Return [x, y] of the center of cell containing provided text 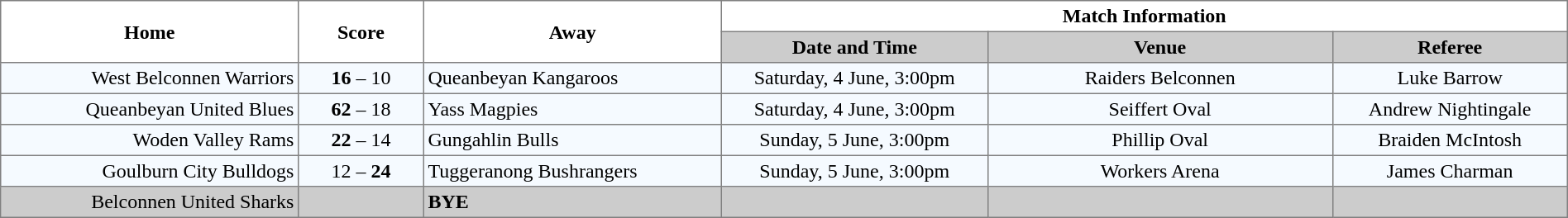
Luke Barrow [1450, 78]
Away [572, 31]
12 – 24 [361, 171]
BYE [572, 202]
22 – 14 [361, 140]
Braiden McIntosh [1450, 140]
Phillip Oval [1159, 140]
Queanbeyan Kangaroos [572, 78]
Woden Valley Rams [150, 140]
Yass Magpies [572, 109]
Score [361, 31]
16 – 10 [361, 78]
Home [150, 31]
Belconnen United Sharks [150, 202]
West Belconnen Warriors [150, 78]
Match Information [1145, 17]
Raiders Belconnen [1159, 78]
Queanbeyan United Blues [150, 109]
Workers Arena [1159, 171]
Gungahlin Bulls [572, 140]
62 – 18 [361, 109]
Tuggeranong Bushrangers [572, 171]
Date and Time [854, 47]
Goulburn City Bulldogs [150, 171]
Seiffert Oval [1159, 109]
Andrew Nightingale [1450, 109]
Referee [1450, 47]
James Charman [1450, 171]
Venue [1159, 47]
